Determine the (X, Y) coordinate at the center of the cell enclosing the given text.  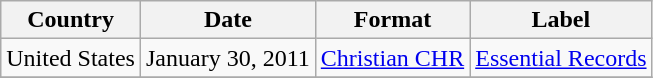
Date (228, 20)
Format (392, 20)
January 30, 2011 (228, 58)
Label (561, 20)
United States (71, 58)
Essential Records (561, 58)
Christian CHR (392, 58)
Country (71, 20)
